Identify which cell holds the provided text, then report its (x, y) central coordinate. 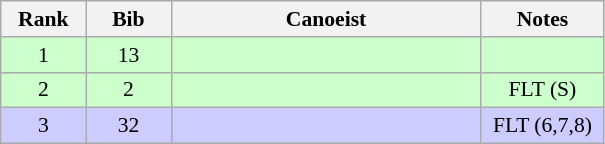
Bib (128, 19)
Canoeist (326, 19)
13 (128, 55)
Rank (44, 19)
FLT (6,7,8) (542, 126)
1 (44, 55)
FLT (S) (542, 90)
3 (44, 126)
Notes (542, 19)
32 (128, 126)
